Provide the (x, y) coordinate of the cell's center where the given text is located.  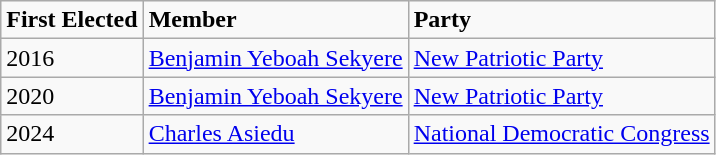
First Elected (72, 20)
2020 (72, 96)
Charles Asiedu (276, 134)
National Democratic Congress (562, 134)
Member (276, 20)
2024 (72, 134)
Party (562, 20)
2016 (72, 58)
